Extract the (X, Y) coordinate from the center of the cell holding the provided text.  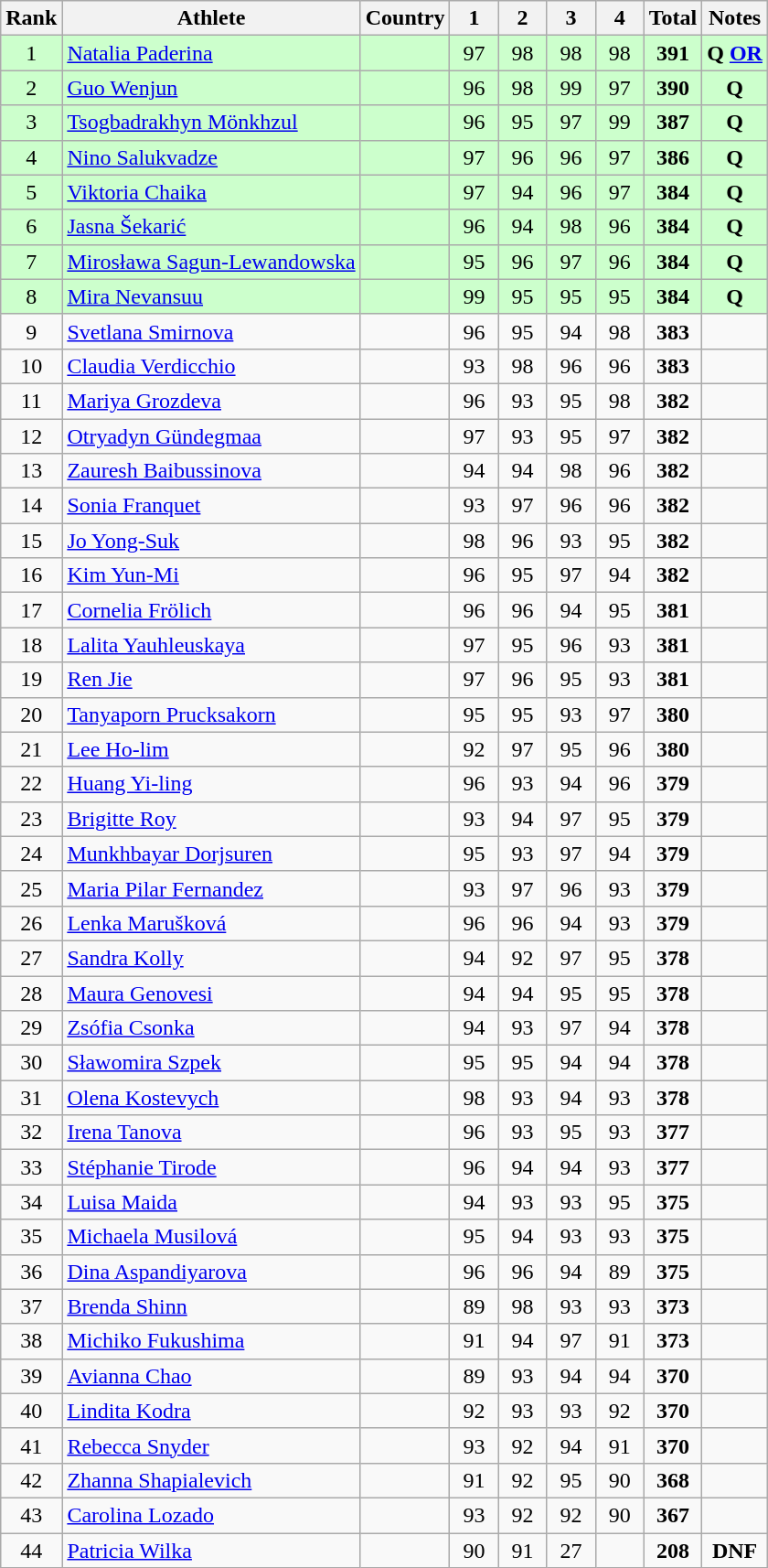
Brigitte Roy (211, 819)
Michaela Musilová (211, 1237)
Huang Yi-ling (211, 784)
Sonia Franquet (211, 506)
23 (31, 819)
Nino Salukvadze (211, 157)
41 (31, 1445)
Lalita Yauhleuskaya (211, 645)
35 (31, 1237)
14 (31, 506)
22 (31, 784)
Athlete (211, 18)
Dina Aspandiyarova (211, 1272)
17 (31, 610)
DNF (735, 1551)
Svetlana Smirnova (211, 331)
390 (673, 88)
Zhanna Shapialevich (211, 1480)
30 (31, 1063)
Cornelia Frölich (211, 610)
Sandra Kolly (211, 958)
Munkhbayar Dorjsuren (211, 854)
391 (673, 53)
7 (31, 262)
44 (31, 1551)
Mirosława Sagun-Lewandowska (211, 262)
Brenda Shinn (211, 1306)
Carolina Lozado (211, 1515)
Claudia Verdicchio (211, 366)
Kim Yun-Mi (211, 575)
387 (673, 123)
12 (31, 436)
Ren Jie (211, 680)
38 (31, 1341)
368 (673, 1480)
34 (31, 1202)
Sławomira Szpek (211, 1063)
Maria Pilar Fernandez (211, 888)
Mariya Grozdeva (211, 401)
19 (31, 680)
8 (31, 296)
Viktoria Chaika (211, 192)
32 (31, 1133)
28 (31, 993)
Country (405, 18)
367 (673, 1515)
386 (673, 157)
13 (31, 471)
Mira Nevansuu (211, 296)
Patricia Wilka (211, 1551)
10 (31, 366)
18 (31, 645)
Jasna Šekarić (211, 227)
39 (31, 1376)
Lee Ho-lim (211, 749)
Olena Kostevych (211, 1098)
6 (31, 227)
Otryadyn Gündegmaa (211, 436)
Jo Yong-Suk (211, 541)
Q OR (735, 53)
16 (31, 575)
Tsogbadrakhyn Mönkhzul (211, 123)
Tanyaporn Prucksakorn (211, 714)
Lindita Kodra (211, 1411)
42 (31, 1480)
Natalia Paderina (211, 53)
Notes (735, 18)
20 (31, 714)
Lenka Marušková (211, 923)
5 (31, 192)
24 (31, 854)
Michiko Fukushima (211, 1341)
26 (31, 923)
31 (31, 1098)
Stéphanie Tirode (211, 1167)
Total (673, 18)
21 (31, 749)
40 (31, 1411)
Avianna Chao (211, 1376)
Zauresh Baibussinova (211, 471)
43 (31, 1515)
37 (31, 1306)
Irena Tanova (211, 1133)
Zsófia Csonka (211, 1028)
9 (31, 331)
25 (31, 888)
Rank (31, 18)
Guo Wenjun (211, 88)
Maura Genovesi (211, 993)
Luisa Maida (211, 1202)
208 (673, 1551)
11 (31, 401)
29 (31, 1028)
15 (31, 541)
33 (31, 1167)
36 (31, 1272)
Rebecca Snyder (211, 1445)
